Scan for the cell matching the given text and deliver its [X, Y] coordinate at center. 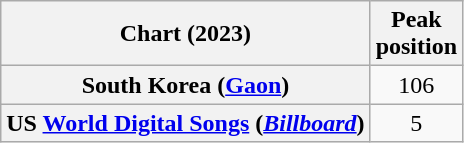
South Korea (Gaon) [186, 85]
US World Digital Songs (Billboard) [186, 123]
5 [416, 123]
Peakposition [416, 34]
106 [416, 85]
Chart (2023) [186, 34]
